Output the (X, Y) coordinate of the center of the cell containing the given text.  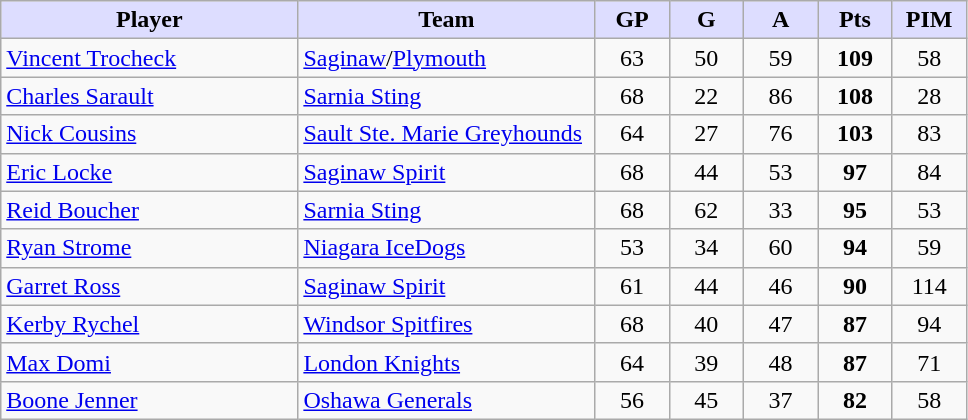
48 (780, 362)
Niagara IceDogs (446, 248)
71 (929, 362)
76 (780, 134)
90 (855, 286)
114 (929, 286)
Eric Locke (150, 172)
56 (632, 400)
62 (706, 210)
82 (855, 400)
46 (780, 286)
Kerby Rychel (150, 324)
61 (632, 286)
G (706, 20)
Garret Ross (150, 286)
GP (632, 20)
47 (780, 324)
27 (706, 134)
95 (855, 210)
86 (780, 96)
63 (632, 58)
Reid Boucher (150, 210)
50 (706, 58)
34 (706, 248)
PIM (929, 20)
Saginaw/Plymouth (446, 58)
Max Domi (150, 362)
A (780, 20)
Windsor Spitfires (446, 324)
Charles Sarault (150, 96)
Oshawa Generals (446, 400)
Boone Jenner (150, 400)
84 (929, 172)
Player (150, 20)
39 (706, 362)
Nick Cousins (150, 134)
22 (706, 96)
Vincent Trocheck (150, 58)
108 (855, 96)
Sault Ste. Marie Greyhounds (446, 134)
Pts (855, 20)
83 (929, 134)
97 (855, 172)
London Knights (446, 362)
45 (706, 400)
Ryan Strome (150, 248)
60 (780, 248)
103 (855, 134)
28 (929, 96)
Team (446, 20)
33 (780, 210)
37 (780, 400)
109 (855, 58)
40 (706, 324)
